Return the (X, Y) coordinate for the center point of the cell that contains the specified text.  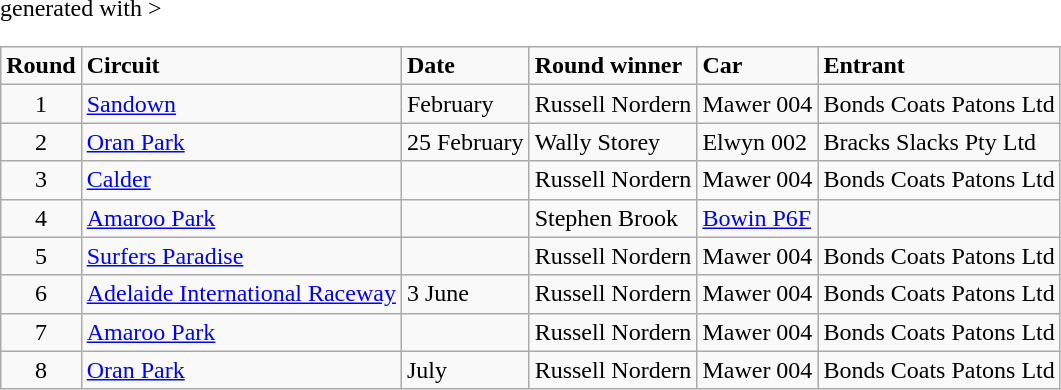
25 February (465, 142)
Stephen Brook (613, 218)
Circuit (241, 66)
Car (758, 66)
Surfers Paradise (241, 256)
1 (41, 104)
8 (41, 370)
4 (41, 218)
July (465, 370)
6 (41, 294)
Date (465, 66)
Bracks Slacks Pty Ltd (939, 142)
Wally Storey (613, 142)
7 (41, 332)
Calder (241, 180)
Sandown (241, 104)
Adelaide International Raceway (241, 294)
5 (41, 256)
Round (41, 66)
Entrant (939, 66)
Bowin P6F (758, 218)
Elwyn 002 (758, 142)
3 June (465, 294)
Round winner (613, 66)
2 (41, 142)
3 (41, 180)
February (465, 104)
